From the cell containing the given text, extract its center point as (X, Y) coordinate. 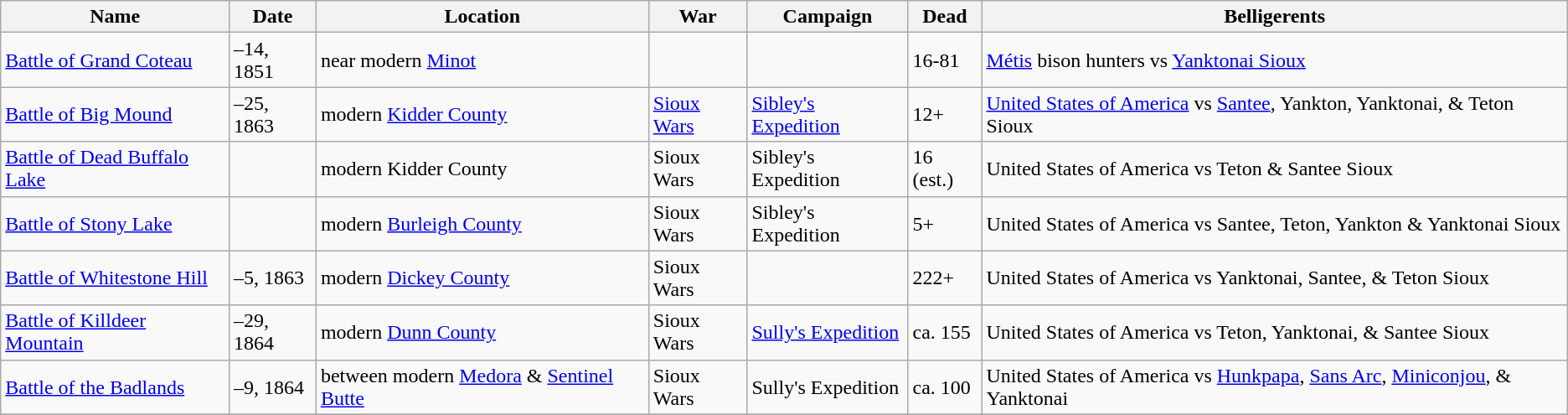
16 (est.) (945, 169)
between modern Medora & Sentinel Butte (482, 387)
222+ (945, 278)
Battle of the Badlands (116, 387)
United States of America vs Yanktonai, Santee, & Teton Sioux (1275, 278)
modern Burleigh County (482, 223)
Battle of Grand Coteau (116, 60)
Battle of Whitestone Hill (116, 278)
–5, 1863 (273, 278)
Battle of Big Mound (116, 114)
Location (482, 17)
ca. 100 (945, 387)
ca. 155 (945, 332)
Date (273, 17)
United States of America vs Santee, Yankton, Yanktonai, & Teton Sioux (1275, 114)
Battle of Killdeer Mountain (116, 332)
modern Dickey County (482, 278)
Campaign (828, 17)
–9, 1864 (273, 387)
5+ (945, 223)
–25, 1863 (273, 114)
Battle of Dead Buffalo Lake (116, 169)
United States of America vs Hunkpapa, Sans Arc, Miniconjou, & Yanktonai (1275, 387)
United States of America vs Teton & Santee Sioux (1275, 169)
16-81 (945, 60)
Dead (945, 17)
Battle of Stony Lake (116, 223)
Belligerents (1275, 17)
–29, 1864 (273, 332)
12+ (945, 114)
United States of America vs Teton, Yanktonai, & Santee Sioux (1275, 332)
Métis bison hunters vs Yanktonai Sioux (1275, 60)
near modern Minot (482, 60)
Name (116, 17)
United States of America vs Santee, Teton, Yankton & Yanktonai Sioux (1275, 223)
–14, 1851 (273, 60)
modern Dunn County (482, 332)
War (698, 17)
